Output the (x, y) coordinate of the center of the cell containing the given text.  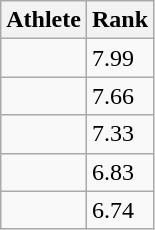
7.66 (120, 96)
6.83 (120, 172)
7.99 (120, 58)
Athlete (44, 20)
Rank (120, 20)
7.33 (120, 134)
6.74 (120, 210)
